Determine the [x, y] coordinate at the center of the cell enclosing the given text.  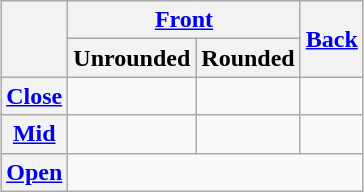
Mid [34, 134]
Front [184, 20]
Rounded [248, 58]
Open [34, 172]
Unrounded [132, 58]
Close [34, 96]
Back [332, 39]
